Provide the (X, Y) coordinate of the cell's center where the given text is located.  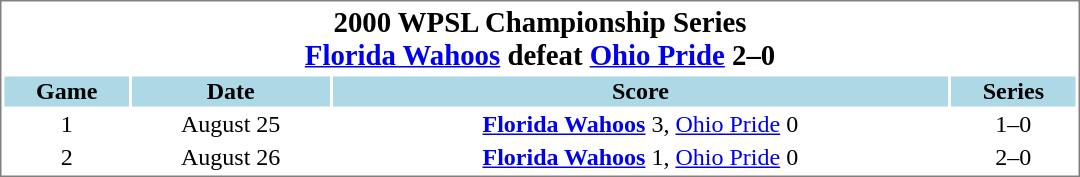
Florida Wahoos 3, Ohio Pride 0 (641, 125)
August 25 (231, 125)
2000 WPSL Championship SeriesFlorida Wahoos defeat Ohio Pride 2–0 (540, 38)
Date (231, 91)
2–0 (1013, 157)
August 26 (231, 157)
Game (66, 91)
Score (641, 91)
Series (1013, 91)
1 (66, 125)
1–0 (1013, 125)
Florida Wahoos 1, Ohio Pride 0 (641, 157)
2 (66, 157)
